Return the [x, y] coordinate for the center point of the cell that contains the specified text.  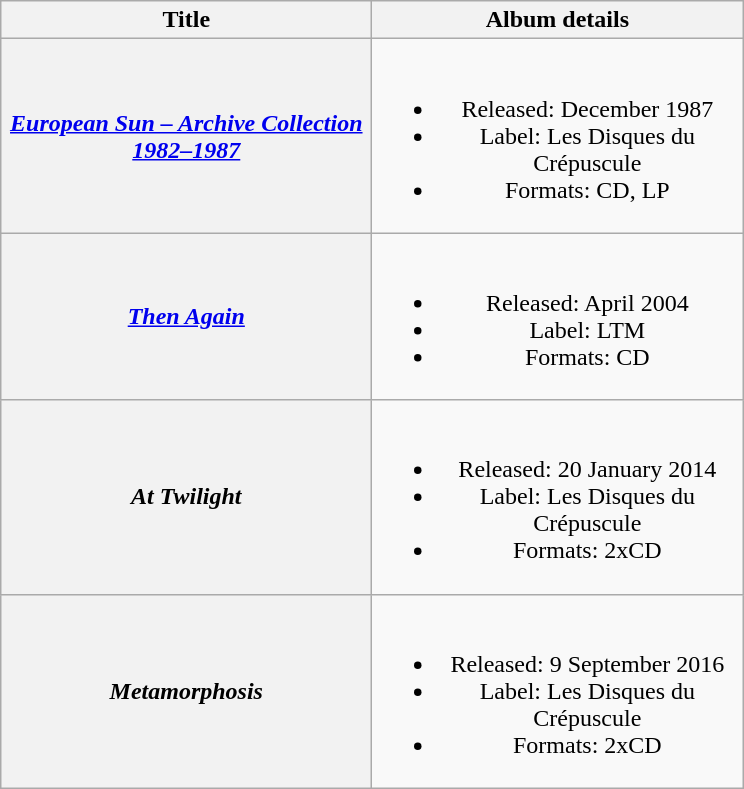
Released: 20 January 2014Label: Les Disques du CrépusculeFormats: 2xCD [558, 497]
Released: April 2004Label: LTMFormats: CD [558, 316]
Then Again [186, 316]
At Twilight [186, 497]
Released: 9 September 2016Label: Les Disques du CrépusculeFormats: 2xCD [558, 691]
Metamorphosis [186, 691]
Title [186, 20]
Released: December 1987Label: Les Disques du CrépusculeFormats: CD, LP [558, 136]
European Sun – Archive Collection 1982–1987 [186, 136]
Album details [558, 20]
